Determine the [x, y] coordinate at the center of the cell enclosing the given text.  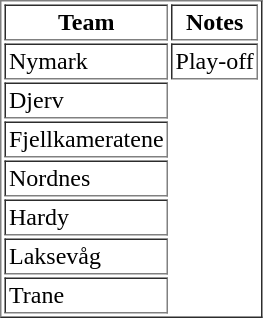
Laksevåg [86, 256]
Play-off [214, 62]
Hardy [86, 218]
Nordnes [86, 178]
Djerv [86, 100]
Team [86, 22]
Notes [214, 22]
Fjellkameratene [86, 140]
Nymark [86, 62]
Trane [86, 296]
